Provide the [X, Y] coordinate of the cell's center where the given text is located.  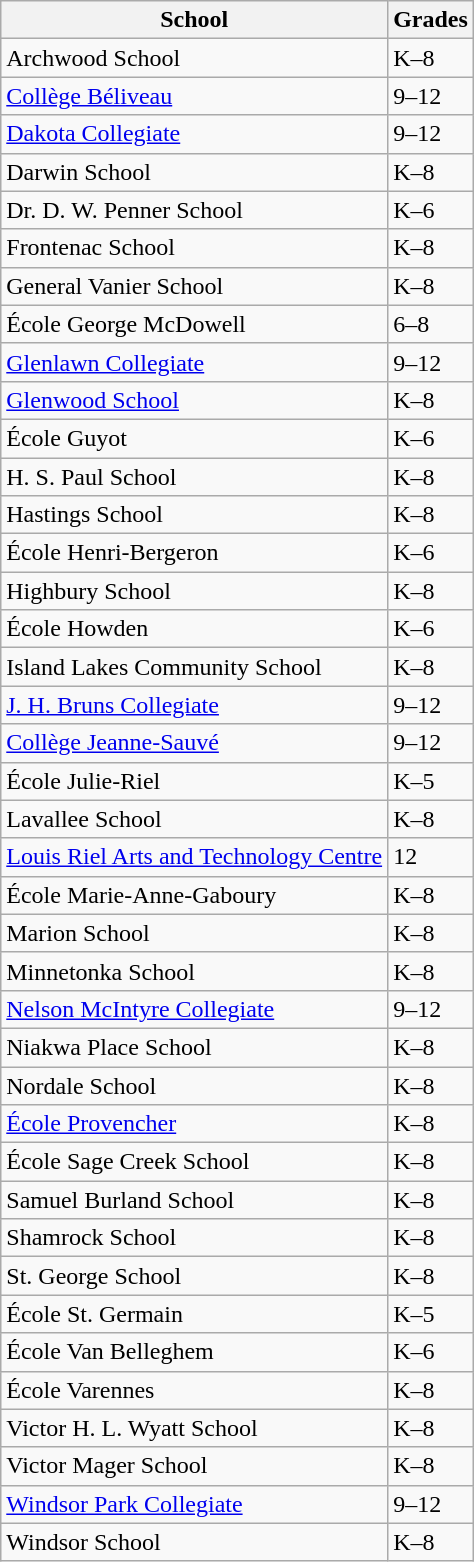
École Howden [194, 629]
Grades [431, 20]
Minnetonka School [194, 971]
Marion School [194, 933]
École George McDowell [194, 324]
Collège Béliveau [194, 96]
Niakwa Place School [194, 1047]
Dr. D. W. Penner School [194, 210]
Nordale School [194, 1085]
École Varennes [194, 1390]
École Guyot [194, 438]
J. H. Bruns Collegiate [194, 705]
Lavallee School [194, 819]
École Provencher [194, 1124]
Dakota Collegiate [194, 134]
École Sage Creek School [194, 1162]
Glenlawn Collegiate [194, 362]
École Marie-Anne-Gaboury [194, 895]
Shamrock School [194, 1238]
Collège Jeanne-Sauvé [194, 743]
École Julie-Riel [194, 781]
Windsor School [194, 1542]
École Henri-Bergeron [194, 553]
School [194, 20]
Hastings School [194, 515]
École St. Germain [194, 1314]
Darwin School [194, 172]
Highbury School [194, 591]
École Van Belleghem [194, 1352]
Samuel Burland School [194, 1200]
12 [431, 857]
Archwood School [194, 58]
Louis Riel Arts and Technology Centre [194, 857]
Windsor Park Collegiate [194, 1504]
H. S. Paul School [194, 477]
Glenwood School [194, 400]
6–8 [431, 324]
Victor H. L. Wyatt School [194, 1428]
General Vanier School [194, 286]
Island Lakes Community School [194, 667]
Victor Mager School [194, 1466]
St. George School [194, 1276]
Nelson McIntyre Collegiate [194, 1009]
Frontenac School [194, 248]
